Provide the [x, y] coordinate of the cell's center where the given text is located.  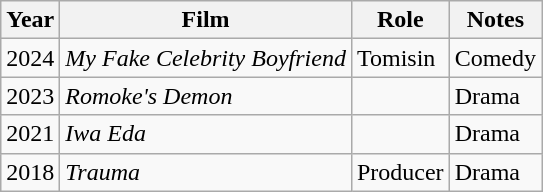
Trauma [206, 172]
Tomisin [400, 58]
Year [30, 20]
Romoke's Demon [206, 96]
Role [400, 20]
2021 [30, 134]
Producer [400, 172]
2018 [30, 172]
2024 [30, 58]
Film [206, 20]
Comedy [495, 58]
Notes [495, 20]
My Fake Celebrity Boyfriend [206, 58]
Iwa Eda [206, 134]
2023 [30, 96]
